Return (X, Y) of the center of cell containing provided text 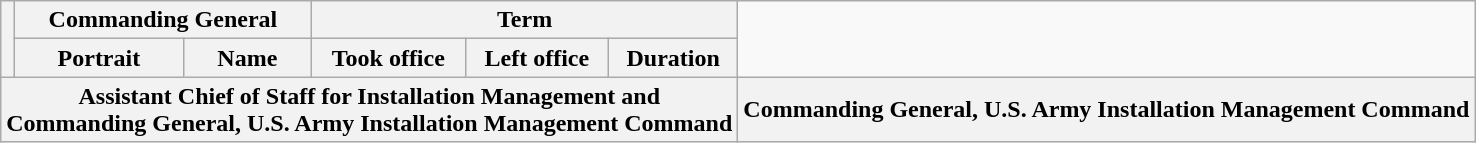
Left office (536, 58)
Name (247, 58)
Assistant Chief of Staff for Installation Management andCommanding General, U.S. Army Installation Management Command (370, 110)
Term (524, 20)
Commanding General (162, 20)
Commanding General, U.S. Army Installation Management Command (1106, 110)
Duration (672, 58)
Took office (388, 58)
Portrait (98, 58)
